Provide the (x, y) coordinate of the cell's center where the given text is located.  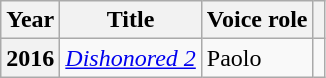
Paolo (257, 58)
Title (131, 20)
Dishonored 2 (131, 58)
2016 (30, 58)
Voice role (257, 20)
Year (30, 20)
